From the cell containing the given text, extract its center point as (x, y) coordinate. 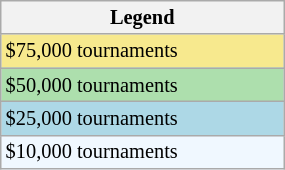
$10,000 tournaments (142, 152)
$75,000 tournaments (142, 51)
$25,000 tournaments (142, 118)
$50,000 tournaments (142, 85)
Legend (142, 17)
